Return [x, y] of the center of cell containing provided text 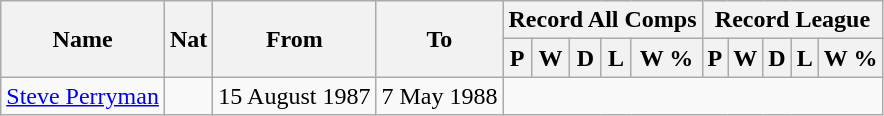
From [294, 39]
Steve Perryman [83, 96]
15 August 1987 [294, 96]
Record League [792, 20]
7 May 1988 [440, 96]
To [440, 39]
Name [83, 39]
Nat [188, 39]
Record All Comps [602, 20]
